Identify which cell holds the provided text, then report its (x, y) central coordinate. 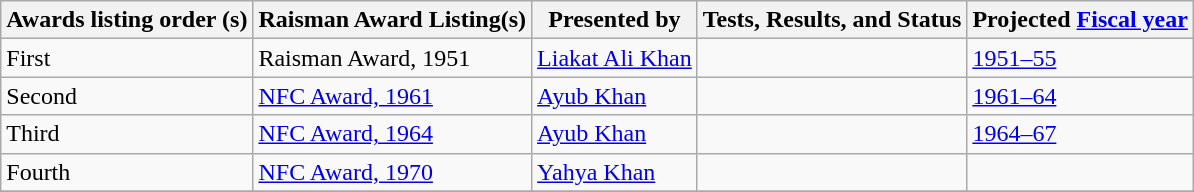
1964–67 (1080, 134)
1961–64 (1080, 96)
Third (127, 134)
Presented by (615, 20)
Yahya Khan (615, 172)
Second (127, 96)
Projected Fiscal year (1080, 20)
Tests, Results, and Status (832, 20)
1951–55 (1080, 58)
NFC Award, 1970 (392, 172)
Raisman Award, 1951 (392, 58)
Awards listing order (s) (127, 20)
NFC Award, 1961 (392, 96)
First (127, 58)
Fourth (127, 172)
NFC Award, 1964 (392, 134)
Raisman Award Listing(s) (392, 20)
Liakat Ali Khan (615, 58)
